Return the [x, y] coordinate for the center point of the cell that contains the specified text.  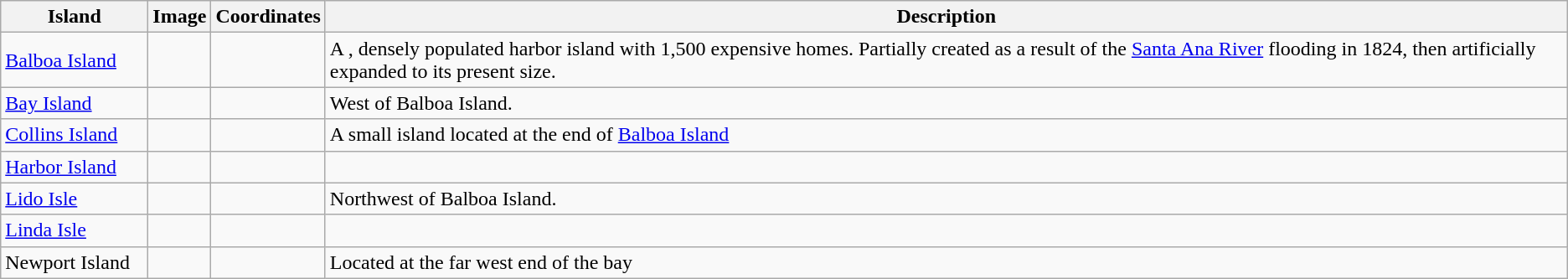
West of Balboa Island. [946, 103]
Description [946, 17]
Image [179, 17]
Bay Island [75, 103]
A small island located at the end of Balboa Island [946, 135]
Collins Island [75, 135]
Lido Isle [75, 199]
Island [75, 17]
Linda Isle [75, 230]
Located at the far west end of the bay [946, 262]
Balboa Island [75, 60]
Harbor Island [75, 167]
Northwest of Balboa Island. [946, 199]
Newport Island [75, 262]
Coordinates [268, 17]
